Output the (x, y) coordinate of the center of the cell containing the given text.  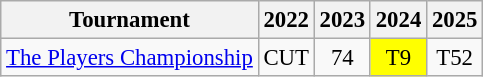
2025 (455, 20)
2022 (286, 20)
T52 (455, 58)
74 (342, 58)
CUT (286, 58)
Tournament (130, 20)
2023 (342, 20)
The Players Championship (130, 58)
T9 (398, 58)
2024 (398, 20)
